Output the [x, y] coordinate of the center of the cell containing the given text.  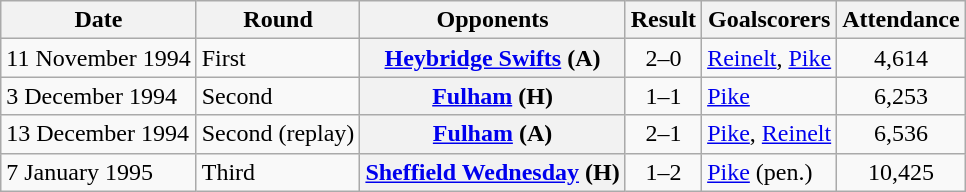
7 January 1995 [98, 172]
Pike, Reinelt [770, 134]
1–1 [663, 96]
Goalscorers [770, 20]
10,425 [901, 172]
13 December 1994 [98, 134]
Round [278, 20]
Pike [770, 96]
2–0 [663, 58]
6,253 [901, 96]
Sheffield Wednesday (H) [492, 172]
Pike (pen.) [770, 172]
2–1 [663, 134]
3 December 1994 [98, 96]
Opponents [492, 20]
Third [278, 172]
1–2 [663, 172]
Fulham (H) [492, 96]
Reinelt, Pike [770, 58]
Result [663, 20]
Heybridge Swifts (A) [492, 58]
Fulham (A) [492, 134]
Attendance [901, 20]
Second [278, 96]
First [278, 58]
11 November 1994 [98, 58]
6,536 [901, 134]
Second (replay) [278, 134]
4,614 [901, 58]
Date [98, 20]
